Return (x, y) of the center of cell containing provided text 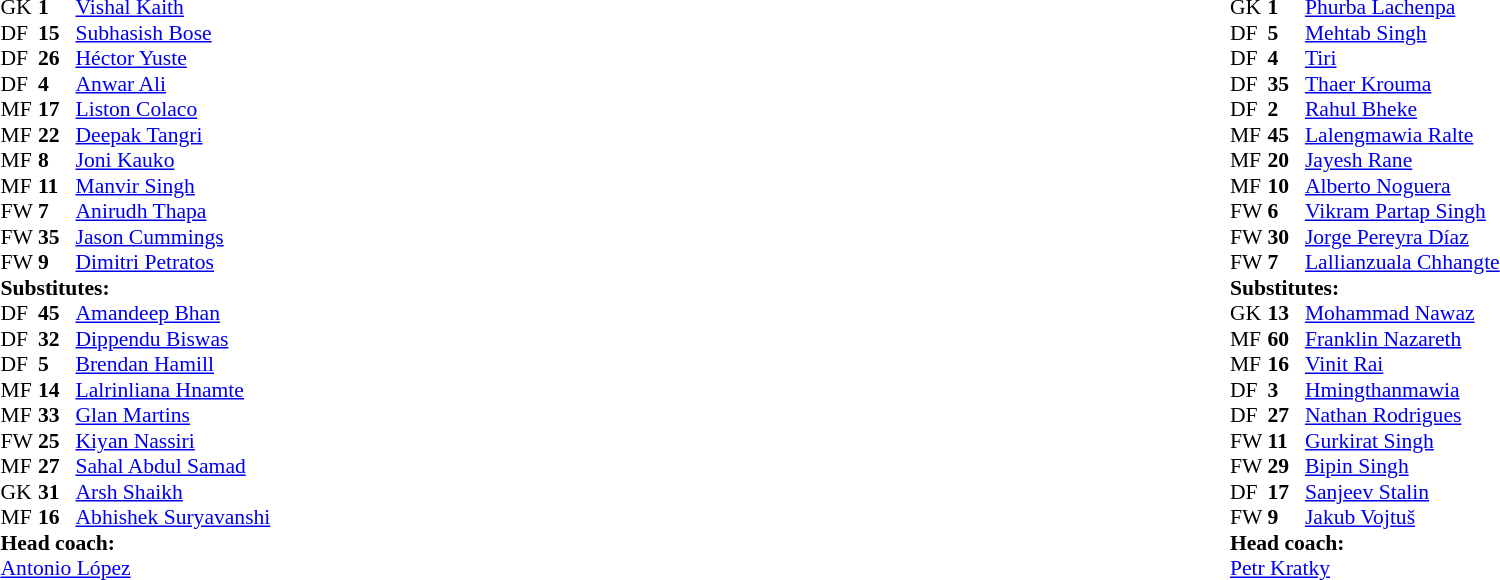
Joni Kauko (174, 161)
Rahul Bheke (1402, 109)
Arsh Shaikh (174, 492)
Dimitri Petratos (174, 263)
30 (1286, 237)
25 (57, 441)
Mehtab Singh (1402, 33)
Jorge Pereyra Díaz (1402, 237)
29 (1286, 467)
Liston Colaco (174, 109)
Franklin Nazareth (1402, 339)
Vikram Partap Singh (1402, 211)
Jakub Vojtuš (1402, 517)
Alberto Noguera (1402, 186)
Manvir Singh (174, 186)
15 (57, 33)
60 (1286, 339)
Amandeep Bhan (174, 313)
Héctor Yuste (174, 59)
Thaer Krouma (1402, 84)
33 (57, 415)
3 (1286, 390)
Anirudh Thapa (174, 211)
Jayesh Rane (1402, 161)
Kiyan Nassiri (174, 441)
8 (57, 161)
13 (1286, 313)
22 (57, 135)
6 (1286, 211)
Brendan Hamill (174, 365)
20 (1286, 161)
2 (1286, 109)
Jason Cummings (174, 237)
Deepak Tangri (174, 135)
Nathan Rodrigues (1402, 415)
Lalrinliana Hnamte (174, 390)
Subhasish Bose (174, 33)
14 (57, 390)
Mohammad Nawaz (1402, 313)
Tiri (1402, 59)
Bipin Singh (1402, 467)
10 (1286, 186)
Glan Martins (174, 415)
Vinit Rai (1402, 365)
Lallianzuala Chhangte (1402, 263)
Hmingthanmawia (1402, 390)
Anwar Ali (174, 84)
26 (57, 59)
Abhishek Suryavanshi (174, 517)
32 (57, 339)
Sanjeev Stalin (1402, 492)
Lalengmawia Ralte (1402, 135)
Sahal Abdul Samad (174, 467)
Gurkirat Singh (1402, 441)
31 (57, 492)
Dippendu Biswas (174, 339)
